Extract the (X, Y) coordinate from the center of the cell holding the provided text.  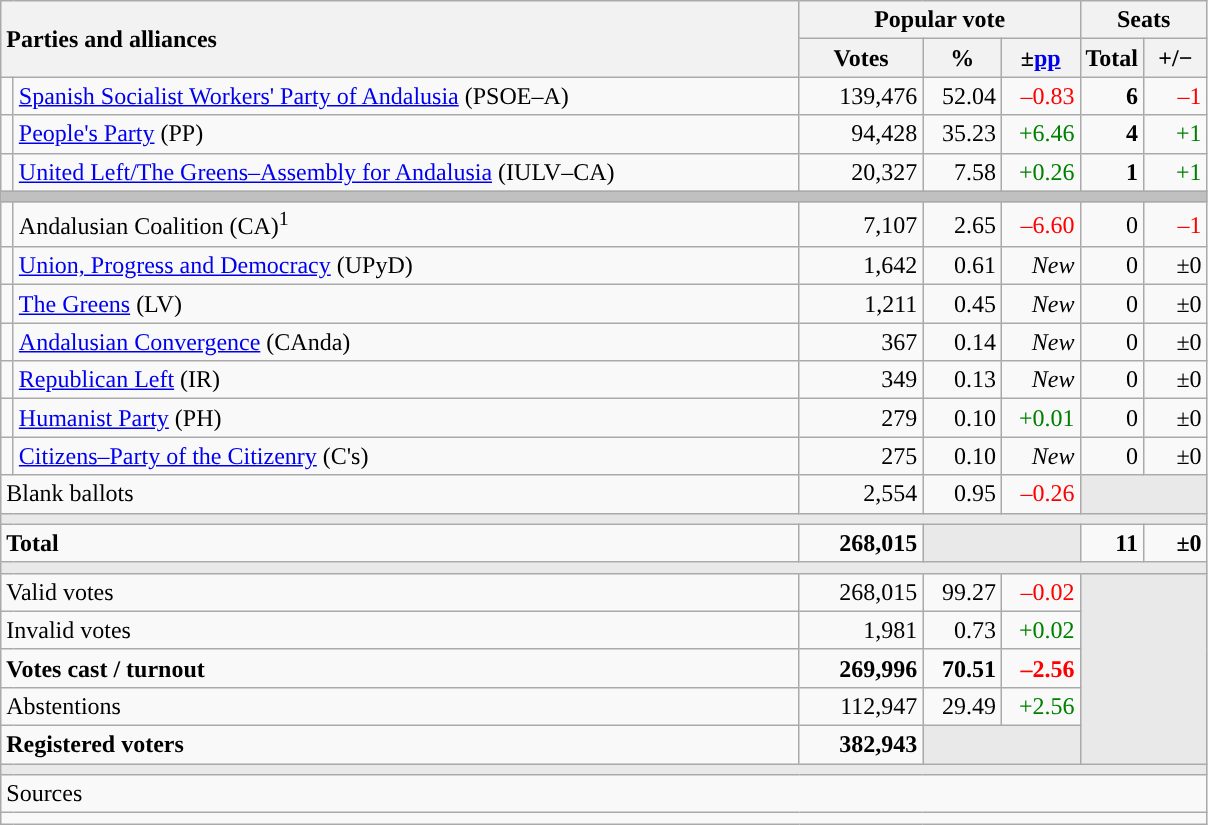
2.65 (962, 224)
275 (861, 456)
+0.02 (1040, 630)
+/− (1176, 58)
0.95 (962, 494)
Valid votes (400, 592)
1,981 (861, 630)
±pp (1040, 58)
382,943 (861, 745)
Seats (1144, 20)
Union, Progress and Democracy (UPyD) (406, 266)
Parties and alliances (400, 39)
Invalid votes (400, 630)
Sources (604, 794)
139,476 (861, 96)
0.45 (962, 304)
–0.02 (1040, 592)
–6.60 (1040, 224)
7,107 (861, 224)
29.49 (962, 706)
112,947 (861, 706)
% (962, 58)
349 (861, 380)
1 (1112, 172)
94,428 (861, 134)
Spanish Socialist Workers' Party of Andalusia (PSOE–A) (406, 96)
–2.56 (1040, 668)
Blank ballots (400, 494)
279 (861, 418)
1,211 (861, 304)
1,642 (861, 266)
Republican Left (IR) (406, 380)
Andalusian Convergence (CAnda) (406, 342)
+0.26 (1040, 172)
+6.46 (1040, 134)
7.58 (962, 172)
4 (1112, 134)
6 (1112, 96)
99.27 (962, 592)
0.73 (962, 630)
52.04 (962, 96)
20,327 (861, 172)
Humanist Party (PH) (406, 418)
Registered voters (400, 745)
–0.83 (1040, 96)
The Greens (LV) (406, 304)
Abstentions (400, 706)
0.61 (962, 266)
Andalusian Coalition (CA)1 (406, 224)
Votes (861, 58)
2,554 (861, 494)
0.14 (962, 342)
–0.26 (1040, 494)
+2.56 (1040, 706)
269,996 (861, 668)
Citizens–Party of the Citizenry (C's) (406, 456)
Votes cast / turnout (400, 668)
0.13 (962, 380)
70.51 (962, 668)
People's Party (PP) (406, 134)
United Left/The Greens–Assembly for Andalusia (IULV–CA) (406, 172)
35.23 (962, 134)
Popular vote (940, 20)
+0.01 (1040, 418)
11 (1112, 543)
367 (861, 342)
